Determine the [X, Y] coordinate at the center of the cell enclosing the given text.  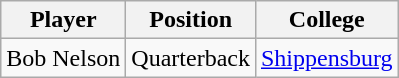
College [326, 20]
Position [191, 20]
Bob Nelson [64, 58]
Quarterback [191, 58]
Player [64, 20]
Shippensburg [326, 58]
